Search for the cell housing the specified text and yield its (X, Y) center coordinate. 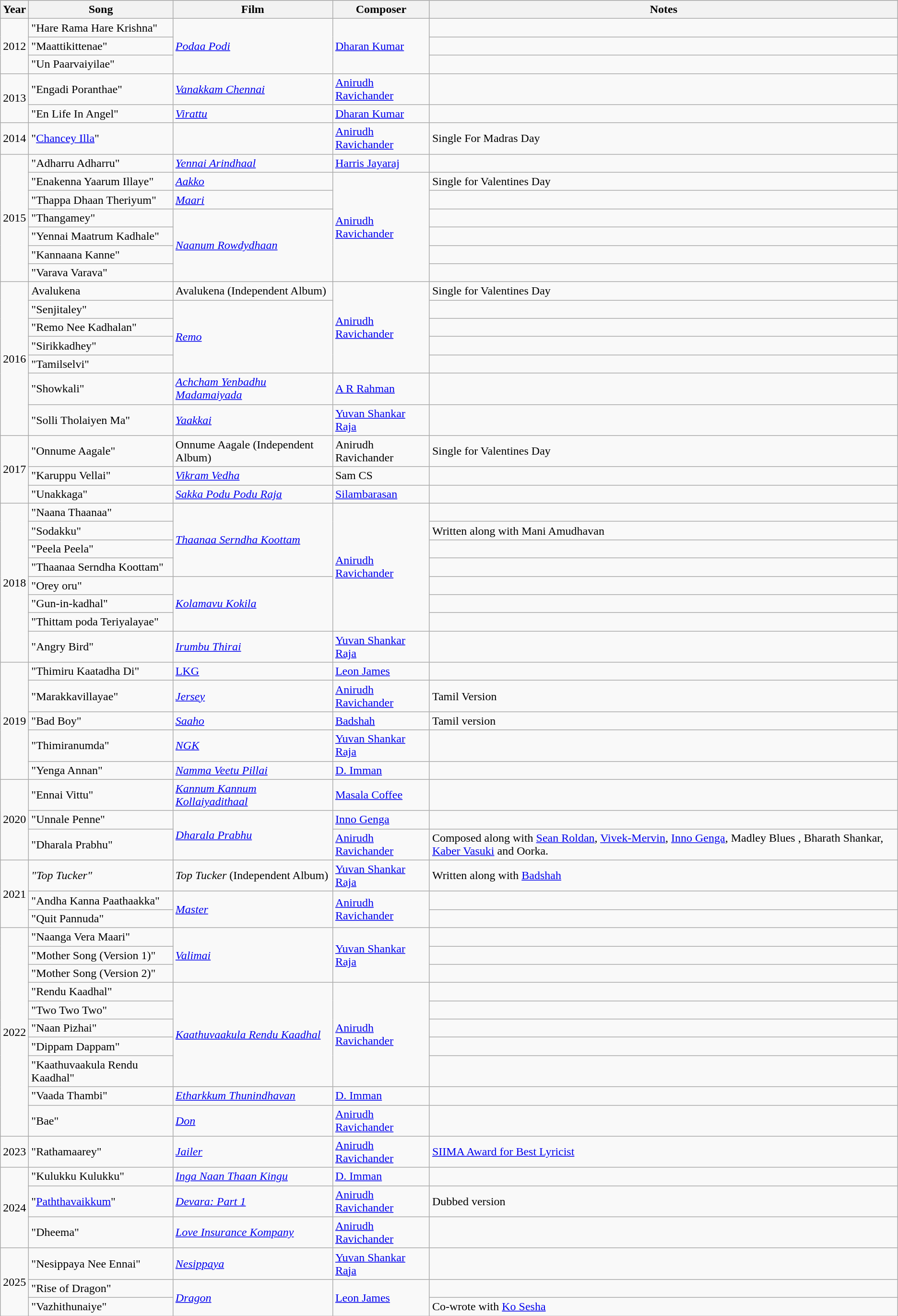
"Varava Varava" (101, 273)
"Senjitaley" (101, 309)
Podaa Podi (252, 46)
2019 (14, 721)
LKG (252, 671)
"Ennai Vittu" (101, 795)
Badshah (381, 721)
SIIMA Award for Best Lyricist (663, 1152)
"Unakkaga" (101, 494)
Valimai (252, 955)
"Rise of Dragon" (101, 1288)
Year (14, 10)
"Hare Rama Hare Krishna" (101, 28)
Co-wrote with Ko Sesha (663, 1306)
Onnume Aagale (Independent Album) (252, 451)
Achcham Yenbadhu Madamaiyada (252, 388)
"Kaathuvaakula Rendu Kaadhal" (101, 1071)
"Rathamaarey" (101, 1152)
A R Rahman (381, 388)
"Kannaana Kanne" (101, 255)
"Karuppu Vellai" (101, 476)
2018 (14, 583)
2025 (14, 1281)
"Paththavaikkum" (101, 1201)
Composer (381, 10)
Nesippaya (252, 1263)
"Remo Nee Kadhalan" (101, 328)
"Maattikittenae" (101, 46)
Namma Veetu Pillai (252, 770)
Love Insurance Kompany (252, 1233)
"Enakenna Yaarum Illaye" (101, 181)
Inga Naan Thaan Kingu (252, 1176)
Written along with Badshah (663, 876)
"Vazhithunaiye" (101, 1306)
"Tamilselvi" (101, 364)
Virattu (252, 114)
"Top Tucker" (101, 876)
Tamil version (663, 721)
Etharkkum Thunindhavan (252, 1096)
Irumbu Thirai (252, 646)
"Yennai Maatrum Kadhale" (101, 236)
"Yenga Annan" (101, 770)
"Bad Boy" (101, 721)
"Thangamey" (101, 218)
"Angry Bird" (101, 646)
"Marakkavillayae" (101, 696)
Yaakkai (252, 420)
"Adharru Adharru" (101, 163)
"Naana Thaanaa" (101, 512)
Thaanaa Serndha Koottam (252, 540)
2017 (14, 469)
"Engadi Poranthae" (101, 89)
Maari (252, 200)
Sam CS (381, 476)
Don (252, 1120)
Top Tucker (Independent Album) (252, 876)
"Unnale Penne" (101, 820)
"Peela Peela" (101, 549)
2024 (14, 1208)
"Mother Song (Version 1)" (101, 955)
"Two Two Two" (101, 1010)
"Thittam poda Teriyalayae" (101, 622)
Saaho (252, 721)
2014 (14, 138)
"Dharala Prabhu" (101, 844)
"Chancey Illa" (101, 138)
Kannum Kannum Kollaiyadithaal (252, 795)
2013 (14, 98)
Single For Madras Day (663, 138)
Vanakkam Chennai (252, 89)
Written along with Mani Amudhavan (663, 530)
Avalukena (101, 291)
"Naanga Vera Maari" (101, 937)
"Thimiranumda" (101, 745)
"Dippam Dappam" (101, 1046)
Song (101, 10)
Avalukena (Independent Album) (252, 291)
"Naan Pizhai" (101, 1028)
Vikram Vedha (252, 476)
"Andha Kanna Paathaakka" (101, 900)
"Bae" (101, 1120)
2021 (14, 894)
"Sirikkadhey" (101, 346)
"Orey oru" (101, 586)
Harris Jayaraj (381, 163)
"Kulukku Kulukku" (101, 1176)
Composed along with Sean Roldan, Vivek-Mervin, Inno Genga, Madley Blues , Bharath Shankar, Kaber Vasuki and Oorka. (663, 844)
Dubbed version (663, 1201)
"Mother Song (Version 2)" (101, 974)
"Dheema" (101, 1233)
2015 (14, 218)
2023 (14, 1152)
"Solli Tholaiyen Ma" (101, 420)
"Showkali" (101, 388)
Kaathuvaakula Rendu Kaadhal (252, 1035)
Dragon (252, 1297)
Jersey (252, 696)
Yennai Arindhaal (252, 163)
Notes (663, 10)
"Gun-in-kadhal" (101, 604)
NGK (252, 745)
Remo (252, 337)
Devara: Part 1 (252, 1201)
2022 (14, 1032)
"Quit Pannuda" (101, 918)
Master (252, 909)
2016 (14, 359)
Inno Genga (381, 820)
"Thaanaa Serndha Koottam" (101, 567)
Masala Coffee (381, 795)
Tamil Version (663, 696)
2012 (14, 46)
Jailer (252, 1152)
"En Life In Angel" (101, 114)
Naanum Rowdydhaan (252, 245)
Kolamavu Kokila (252, 604)
"Rendu Kaadhal" (101, 992)
"Vaada Thambi" (101, 1096)
"Sodakku" (101, 530)
Dharala Prabhu (252, 835)
Silambarasan (381, 494)
Aakko (252, 181)
"Thimiru Kaatadha Di" (101, 671)
"Thappa Dhaan Theriyum" (101, 200)
"Un Paarvaiyilae" (101, 64)
Film (252, 10)
"Nesippaya Nee Ennai" (101, 1263)
"Onnume Aagale" (101, 451)
Sakka Podu Podu Raja (252, 494)
2020 (14, 820)
